Scan for the cell matching the given text and deliver its (X, Y) coordinate at center. 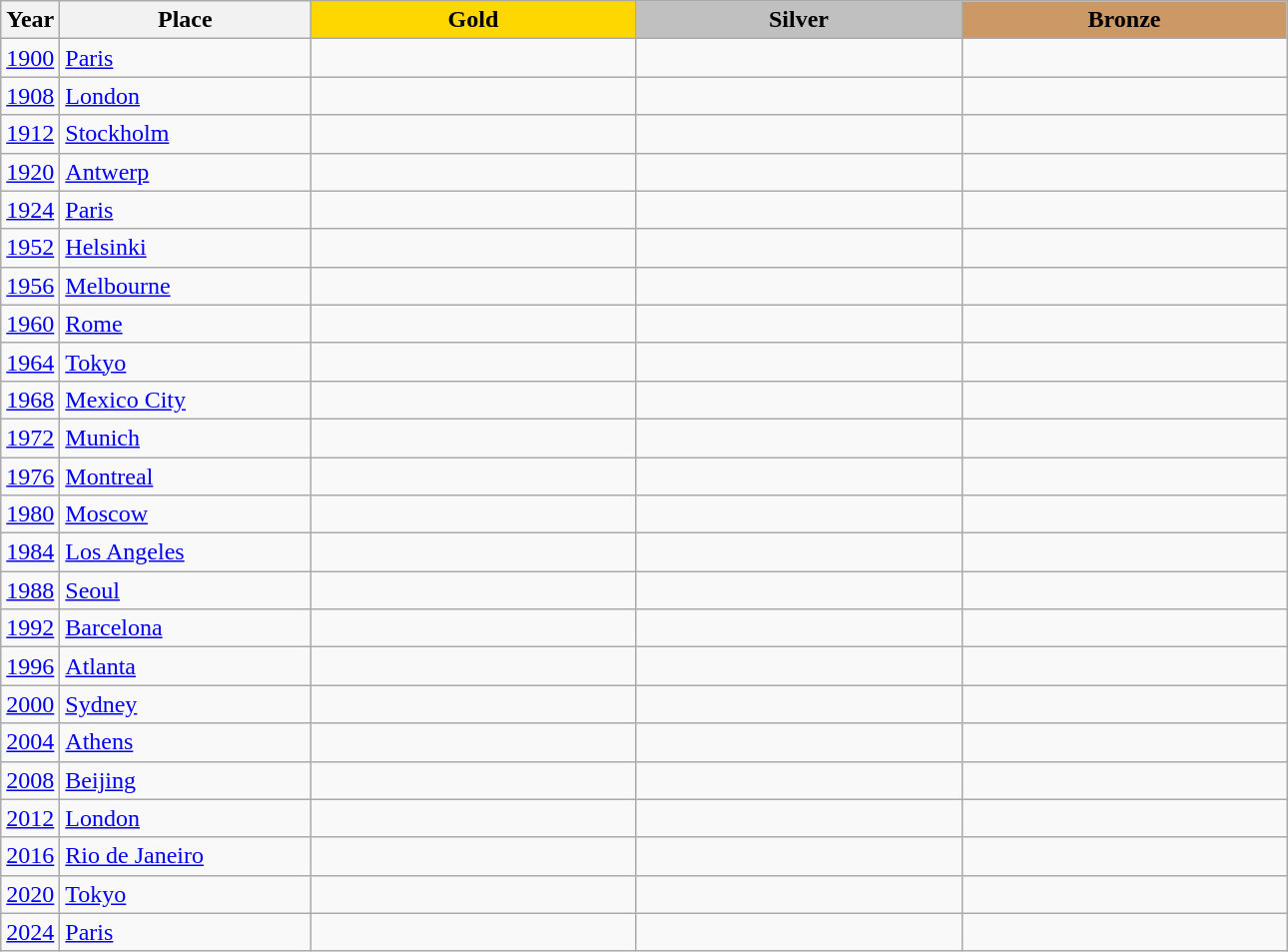
Beijing (186, 780)
1972 (30, 438)
1964 (30, 362)
2004 (30, 742)
1976 (30, 476)
1956 (30, 286)
Moscow (186, 514)
Rome (186, 324)
2000 (30, 704)
Barcelona (186, 628)
Stockholm (186, 134)
2024 (30, 932)
Silver (799, 20)
1912 (30, 134)
Athens (186, 742)
1980 (30, 514)
Munich (186, 438)
Bronze (1124, 20)
1924 (30, 210)
Gold (473, 20)
2020 (30, 894)
Year (30, 20)
Sydney (186, 704)
Los Angeles (186, 552)
1960 (30, 324)
1984 (30, 552)
2012 (30, 818)
1920 (30, 172)
Place (186, 20)
1996 (30, 666)
Seoul (186, 590)
Antwerp (186, 172)
2016 (30, 856)
Montreal (186, 476)
1952 (30, 248)
Melbourne (186, 286)
1968 (30, 400)
Mexico City (186, 400)
Atlanta (186, 666)
Rio de Janeiro (186, 856)
1908 (30, 96)
2008 (30, 780)
1992 (30, 628)
1988 (30, 590)
Helsinki (186, 248)
1900 (30, 58)
